Extract the [X, Y] coordinate from the center of the cell holding the provided text.  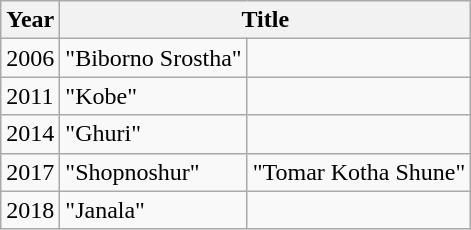
Year [30, 20]
2018 [30, 210]
"Ghuri" [154, 134]
"Tomar Kotha Shune" [359, 172]
"Shopnoshur" [154, 172]
2014 [30, 134]
"Kobe" [154, 96]
"Janala" [154, 210]
2017 [30, 172]
Title [266, 20]
2006 [30, 58]
2011 [30, 96]
"Biborno Srostha" [154, 58]
